Detect which cell encompasses the target text, then output its (X, Y) center coordinate. 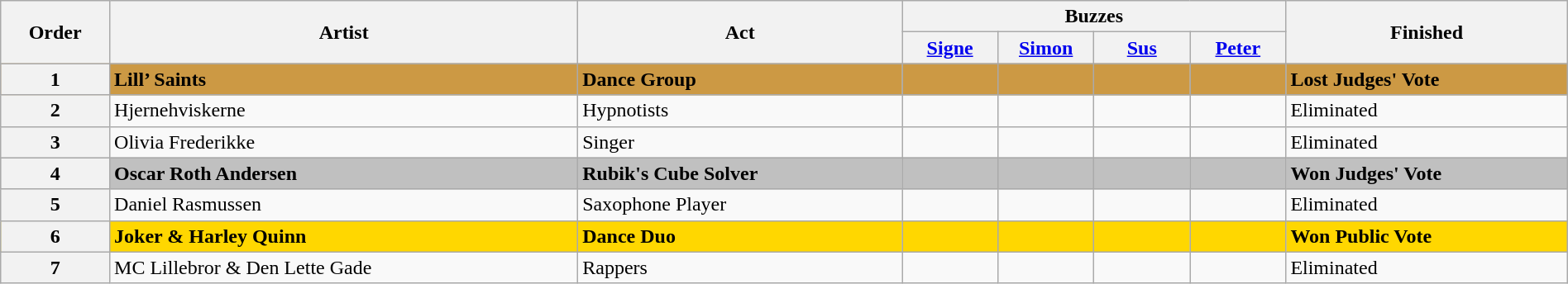
Won Public Vote (1427, 236)
1 (55, 79)
Rubik's Cube Solver (740, 173)
4 (55, 173)
Daniel Rasmussen (344, 205)
6 (55, 236)
Dance Duo (740, 236)
Order (55, 32)
Singer (740, 142)
Peter (1238, 48)
MC Lillebror & Den Lette Gade (344, 267)
Finished (1427, 32)
7 (55, 267)
Won Judges' Vote (1427, 173)
5 (55, 205)
Hypnotists (740, 111)
Artist (344, 32)
2 (55, 111)
Joker & Harley Quinn (344, 236)
Olivia Frederikke (344, 142)
Lost Judges' Vote (1427, 79)
Act (740, 32)
Hjernehviskerne (344, 111)
Simon (1046, 48)
Lill’ Saints (344, 79)
Rappers (740, 267)
Oscar Roth Andersen (344, 173)
Dance Group (740, 79)
Sus (1142, 48)
Saxophone Player (740, 205)
Signe (950, 48)
Buzzes (1094, 17)
3 (55, 142)
